Capture the cell that displays the provided text and extract its [X, Y] central coordinate. 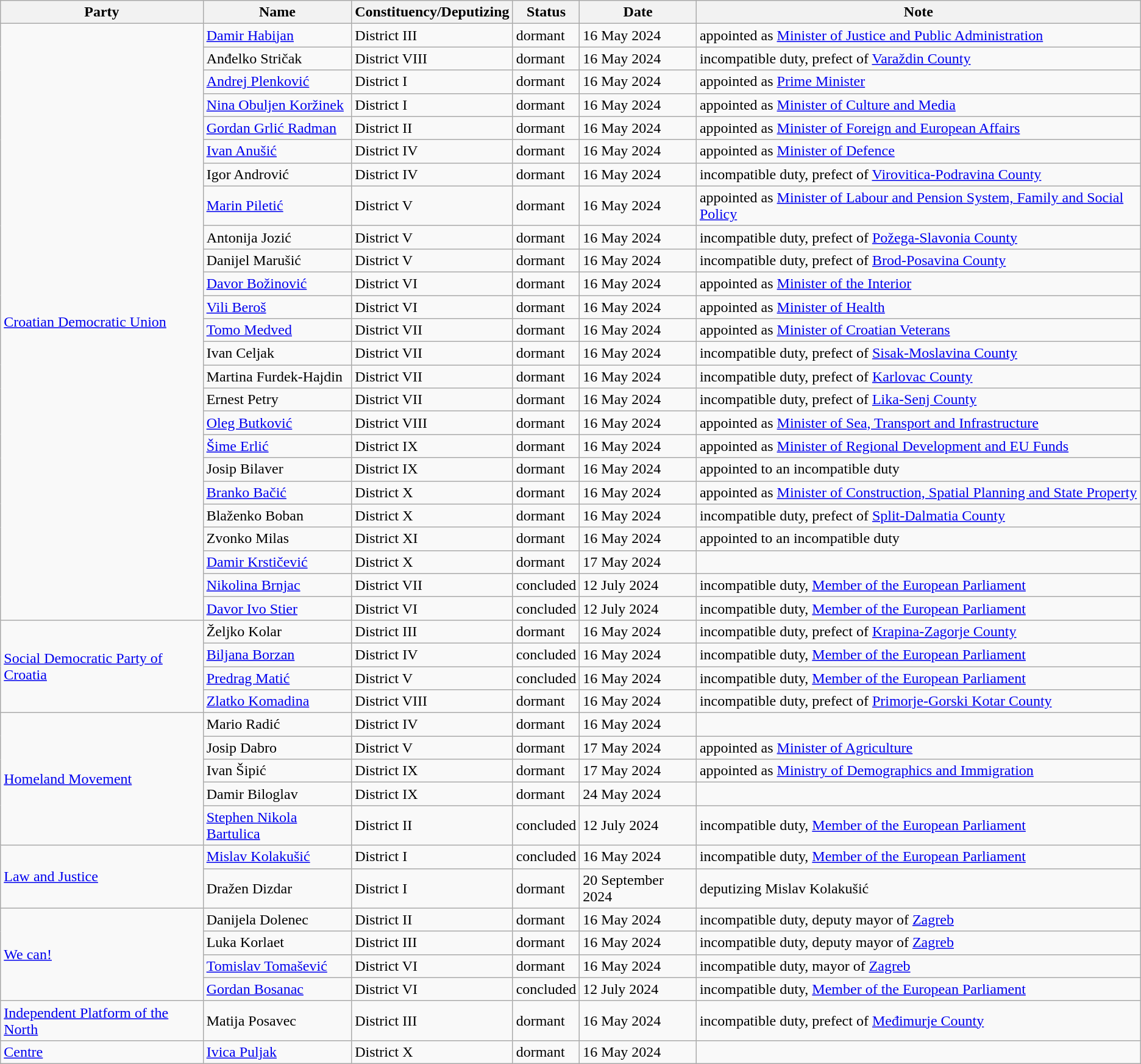
deputizing Mislav Kolakušić [918, 888]
Mislav Kolakušić [277, 857]
incompatible duty, prefect of Lika-Senj County [918, 400]
incompatible duty, prefect of Sisak-Moslavina County [918, 353]
appointed as Minister of Labour and Pension System, Family and Social Policy [918, 206]
Ivan Anušić [277, 151]
incompatible duty, prefect of Brod-Posavina County [918, 260]
appointed as Minister of Croatian Veterans [918, 330]
Ivan Celjak [277, 353]
incompatible duty, prefect of Krapina-Zagorje County [918, 631]
Davor Božinović [277, 283]
Date [638, 12]
appointed as Minister of Health [918, 307]
Josip Bilaver [277, 469]
appointed as Minister of Defence [918, 151]
Marin Piletić [277, 206]
Note [918, 12]
appointed as Minister of Justice and Public Administration [918, 35]
Šime Erlić [277, 446]
Martina Furdek-Hajdin [277, 377]
Tomo Medved [277, 330]
Ivan Šipić [277, 771]
24 May 2024 [638, 794]
Biljana Borzan [277, 654]
incompatible duty, prefect of Primorje-Gorski Kotar County [918, 701]
Centre [102, 1052]
appointed as Minister of the Interior [918, 283]
Josip Dabro [277, 748]
incompatible duty, prefect of Varaždin County [918, 59]
appointed as Prime Minister [918, 82]
appointed as Minister of Foreign and European Affairs [918, 128]
Zvonko Milas [277, 539]
Branko Bačić [277, 492]
appointed as Minister of Regional Development and EU Funds [918, 446]
Antonija Jozić [277, 237]
Anđelko Stričak [277, 59]
appointed as Minister of Construction, Spatial Planning and State Property [918, 492]
District XI [432, 539]
appointed as Minister of Culture and Media [918, 105]
Party [102, 12]
Oleg Butković [277, 423]
Croatian Democratic Union [102, 322]
Danijela Dolenec [277, 920]
Stephen Nikola Bartulica [277, 825]
incompatible duty, prefect of Virovitica-Podravina County [918, 174]
appointed as Minister of Sea, Transport and Infrastructure [918, 423]
Damir Krstičević [277, 562]
Constituency/Deputizing [432, 12]
Andrej Plenković [277, 82]
Law and Justice [102, 876]
Status [546, 12]
incompatible duty, prefect of Split-Dalmatia County [918, 516]
Dražen Dizdar [277, 888]
Luka Korlaet [277, 943]
Independent Platform of the North [102, 1020]
Mario Radić [277, 725]
Davor Ivo Stier [277, 608]
incompatible duty, mayor of Zagreb [918, 966]
Ivica Puljak [277, 1052]
Željko Kolar [277, 631]
Gordan Bosanac [277, 989]
Nina Obuljen Koržinek [277, 105]
Vili Beroš [277, 307]
Damir Biloglav [277, 794]
Igor Andrović [277, 174]
Damir Habijan [277, 35]
Gordan Grlić Radman [277, 128]
Predrag Matić [277, 678]
Blaženko Boban [277, 516]
20 September 2024 [638, 888]
Danijel Marušić [277, 260]
Name [277, 12]
Homeland Movement [102, 779]
Nikolina Brnjac [277, 585]
Ernest Petry [277, 400]
Zlatko Komadina [277, 701]
incompatible duty, prefect of Požega-Slavonia County [918, 237]
We can! [102, 954]
appointed as Ministry of Demographics and Immigration [918, 771]
incompatible duty, prefect of Karlovac County [918, 377]
incompatible duty, prefect of Međimurje County [918, 1020]
Social Democratic Party of Croatia [102, 666]
Tomislav Tomašević [277, 966]
Matija Posavec [277, 1020]
appointed as Minister of Agriculture [918, 748]
